Output the (X, Y) coordinate of the center of the cell containing the given text.  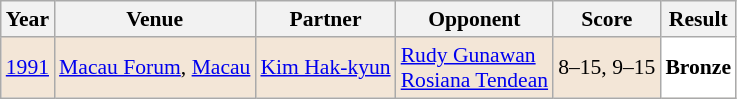
Rudy Gunawan Rosiana Tendean (474, 68)
Macau Forum, Macau (154, 68)
1991 (28, 68)
Bronze (698, 68)
Venue (154, 19)
8–15, 9–15 (606, 68)
Kim Hak-kyun (325, 68)
Score (606, 19)
Partner (325, 19)
Year (28, 19)
Opponent (474, 19)
Result (698, 19)
